Return the (x, y) coordinate for the center point of the cell that contains the specified text.  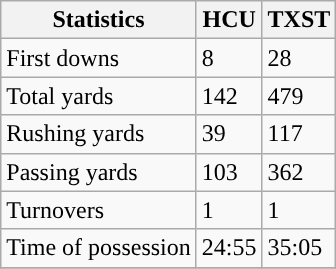
Turnovers (99, 210)
Passing yards (99, 172)
24:55 (229, 248)
117 (299, 134)
8 (229, 58)
Total yards (99, 96)
103 (229, 172)
142 (229, 96)
Statistics (99, 20)
39 (229, 134)
TXST (299, 20)
First downs (99, 58)
479 (299, 96)
Time of possession (99, 248)
HCU (229, 20)
362 (299, 172)
35:05 (299, 248)
Rushing yards (99, 134)
28 (299, 58)
